Locate the cell with the specified text and output its [X, Y] center coordinate. 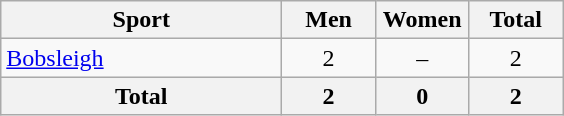
– [422, 58]
Sport [142, 20]
0 [422, 96]
Men [329, 20]
Bobsleigh [142, 58]
Women [422, 20]
